Find where the given text appears and provide that cell's center as [X, Y] coordinate. 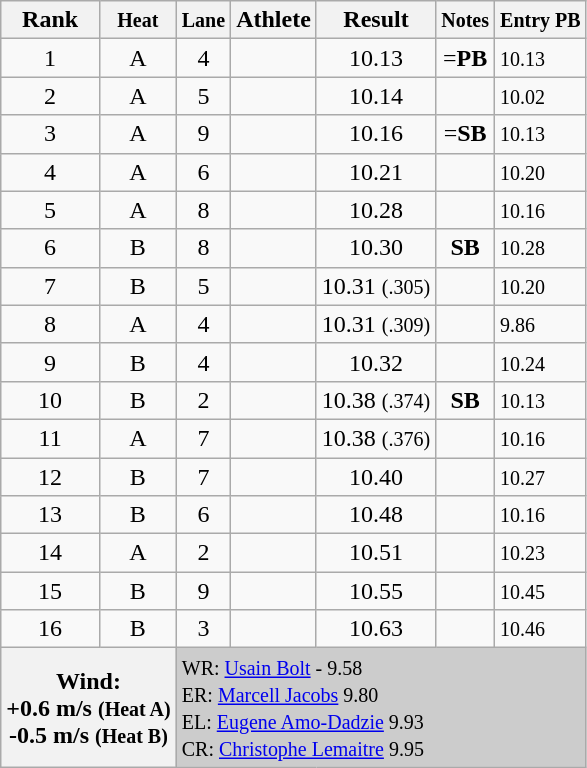
Wind:+0.6 m/s (Heat A)-0.5 m/s (Heat B) [88, 708]
10.27 [541, 477]
16 [50, 629]
Entry PB [541, 20]
10.38 (.376) [376, 438]
10.14 [376, 96]
=PB [466, 58]
10.63 [376, 629]
10.55 [376, 591]
10.46 [541, 629]
10.30 [376, 248]
10.45 [541, 591]
Result [376, 20]
10 [50, 400]
WR: Usain Bolt - 9.58ER: Marcell Jacobs 9.80EL: Eugene Amo-Dadzie 9.93CR: Christophe Lemaitre 9.95 [381, 708]
12 [50, 477]
10.31 (.309) [376, 324]
Rank [50, 20]
10.38 (.374) [376, 400]
10.21 [376, 172]
10.51 [376, 553]
=SB [466, 134]
1 [50, 58]
Lane [203, 20]
13 [50, 515]
Heat [138, 20]
Notes [466, 20]
10.48 [376, 515]
15 [50, 591]
Athlete [274, 20]
11 [50, 438]
10.24 [541, 362]
10.02 [541, 96]
10.31 (.305) [376, 286]
14 [50, 553]
10.23 [541, 553]
9.86 [541, 324]
10.32 [376, 362]
10.40 [376, 477]
